Find where the given text appears and provide that cell's center as (x, y) coordinate. 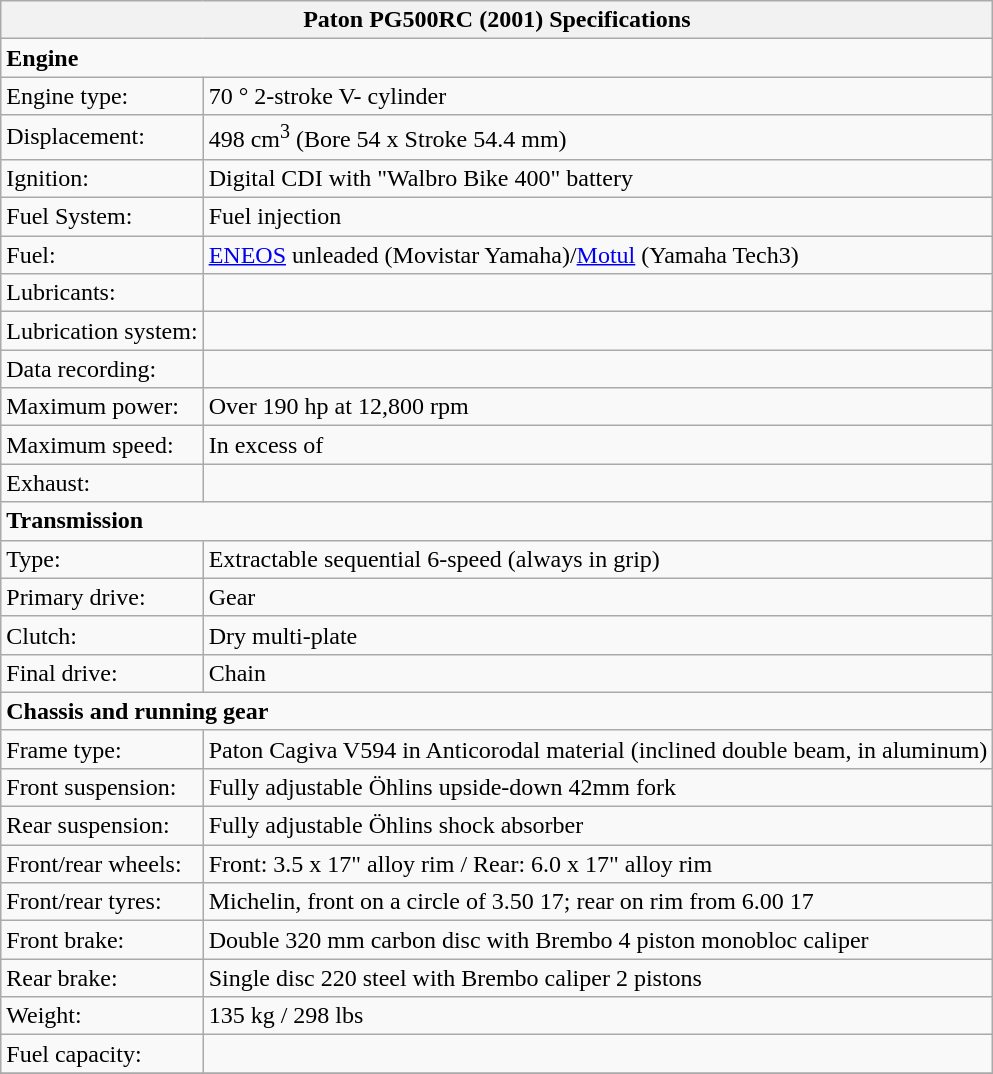
Gear (598, 597)
Lubrication system: (102, 331)
Over 190 hp at 12,800 rpm (598, 407)
Fuel capacity: (102, 1054)
Rear suspension: (102, 826)
Maximum speed: (102, 445)
Front brake: (102, 940)
Extractable sequential 6-speed (always in grip) (598, 559)
135 kg / 298 lbs (598, 1016)
Michelin, front on a circle of 3.50 17; rear on rim from 6.00 17 (598, 902)
Final drive: (102, 673)
Type: (102, 559)
Exhaust: (102, 483)
Front suspension: (102, 787)
Weight: (102, 1016)
Fully adjustable Öhlins upside-down 42mm fork (598, 787)
Digital CDI with "Walbro Bike 400" battery (598, 178)
Ignition: (102, 178)
Lubricants: (102, 293)
Dry multi-plate (598, 635)
Frame type: (102, 749)
Maximum power: (102, 407)
Fuel injection (598, 217)
Fuel: (102, 255)
Paton PG500RC (2001) Specifications (497, 20)
Front/rear wheels: (102, 864)
498 cm3 (Bore 54 x Stroke 54.4 mm) (598, 138)
Primary drive: (102, 597)
Transmission (497, 521)
Front: 3.5 x 17" alloy rim / Rear: 6.0 x 17" alloy rim (598, 864)
Fuel System: (102, 217)
ENEOS unleaded (Movistar Yamaha)/Motul (Yamaha Tech3) (598, 255)
Single disc 220 steel with Brembo caliper 2 pistons (598, 978)
70 ° 2-stroke V- cylinder (598, 96)
Fully adjustable Öhlins shock absorber (598, 826)
Paton Cagiva V594 in Anticorodal material (inclined double beam, in aluminum) (598, 749)
Engine type: (102, 96)
Chassis and running gear (497, 711)
Front/rear tyres: (102, 902)
In excess of (598, 445)
Double 320 mm carbon disc with Brembo 4 piston monobloc caliper (598, 940)
Engine (497, 58)
Chain (598, 673)
Data recording: (102, 369)
Rear brake: (102, 978)
Displacement: (102, 138)
Clutch: (102, 635)
